For the text-containing cell, return its midpoint in [x, y] coordinate format. 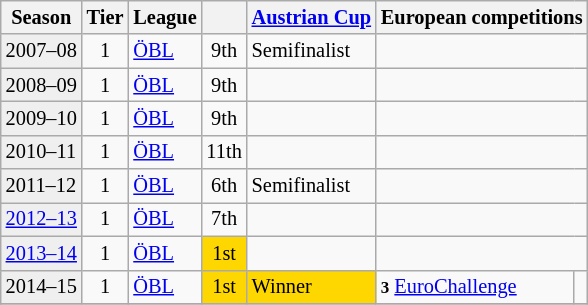
2012–13 [42, 219]
Winner [312, 287]
2007–08 [42, 51]
Tier [106, 17]
European competitions [482, 17]
2014–15 [42, 287]
Season [42, 17]
7th [224, 219]
League [164, 17]
3 EuroChallenge [475, 287]
11th [224, 152]
2008–09 [42, 85]
2009–10 [42, 118]
6th [224, 186]
2011–12 [42, 186]
Austrian Cup [312, 17]
2013–14 [42, 253]
2010–11 [42, 152]
